Pinpoint the cell where the given text exists, returning its (x, y) midpoint coordinate. 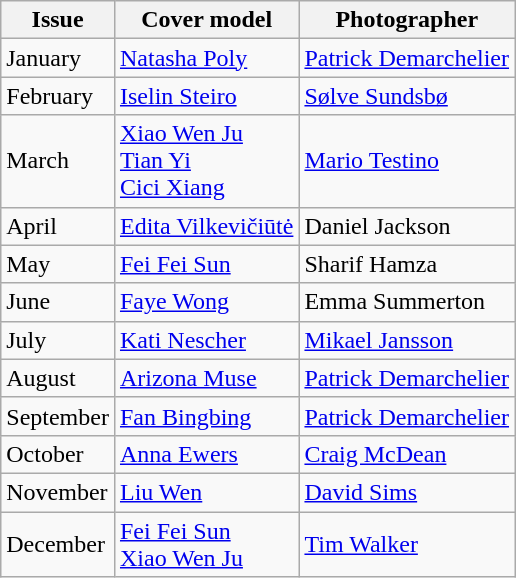
Arizona Muse (206, 378)
October (58, 454)
May (58, 264)
July (58, 340)
Sharif Hamza (407, 264)
April (58, 226)
Cover model (206, 20)
January (58, 58)
Anna Ewers (206, 454)
Mikael Jansson (407, 340)
Iselin Steiro (206, 96)
Natasha Poly (206, 58)
Xiao Wen JuTian YiCici Xiang (206, 161)
Issue (58, 20)
Fei Fei SunXiao Wen Ju (206, 544)
February (58, 96)
David Sims (407, 492)
Emma Summerton (407, 302)
Sølve Sundsbø (407, 96)
September (58, 416)
Faye Wong (206, 302)
Fan Bingbing (206, 416)
Kati Nescher (206, 340)
Tim Walker (407, 544)
Liu Wen (206, 492)
Edita Vilkevičiūtė (206, 226)
Fei Fei Sun (206, 264)
Photographer (407, 20)
Mario Testino (407, 161)
November (58, 492)
August (58, 378)
June (58, 302)
March (58, 161)
Craig McDean (407, 454)
Daniel Jackson (407, 226)
December (58, 544)
